Return [X, Y] of the center of cell containing provided text 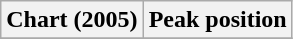
Peak position [218, 20]
Chart (2005) [72, 20]
